Search for the cell housing the specified text and yield its (x, y) center coordinate. 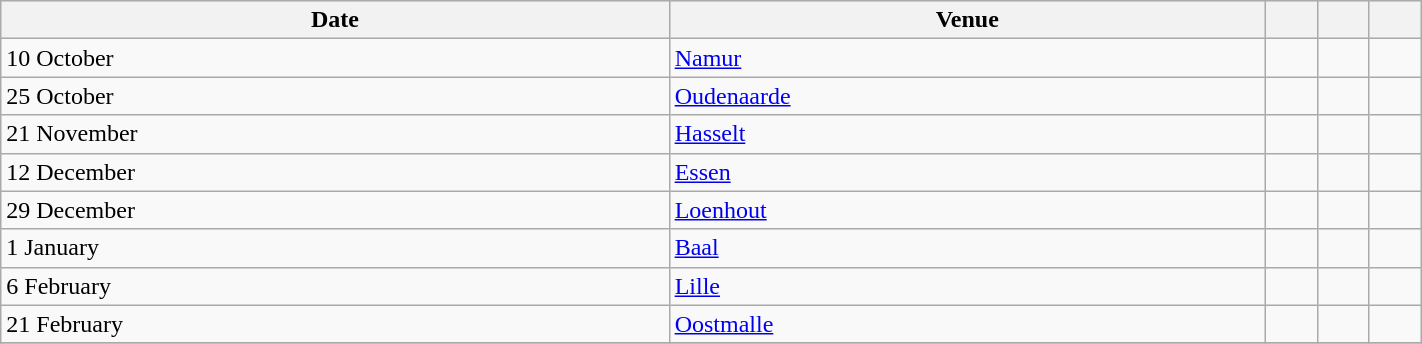
Oostmalle (967, 324)
Essen (967, 172)
Lille (967, 286)
Hasselt (967, 134)
Baal (967, 248)
Venue (967, 20)
29 December (335, 210)
Loenhout (967, 210)
10 October (335, 58)
25 October (335, 96)
6 February (335, 286)
Namur (967, 58)
21 November (335, 134)
Oudenaarde (967, 96)
1 January (335, 248)
Date (335, 20)
12 December (335, 172)
21 February (335, 324)
